From the cell containing the given text, extract its center point as (x, y) coordinate. 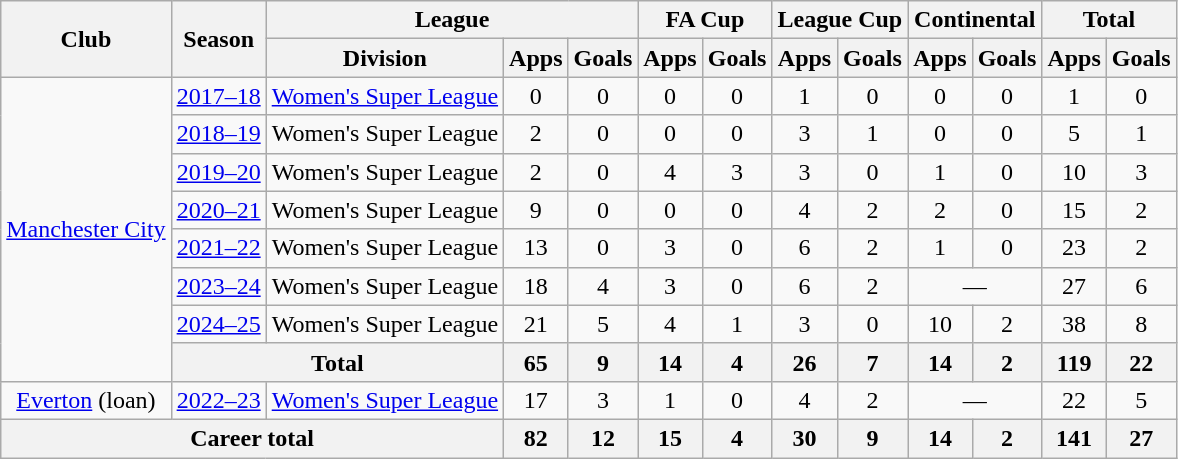
Division (384, 58)
Manchester City (86, 229)
2023–24 (218, 286)
League Cup (840, 20)
2017–18 (218, 96)
Club (86, 39)
18 (536, 286)
82 (536, 438)
Continental (975, 20)
30 (804, 438)
2020–21 (218, 210)
26 (804, 362)
17 (536, 400)
2022–23 (218, 400)
119 (1074, 362)
7 (872, 362)
12 (603, 438)
Season (218, 39)
Everton (loan) (86, 400)
2024–25 (218, 324)
13 (536, 248)
League (452, 20)
141 (1074, 438)
21 (536, 324)
38 (1074, 324)
Career total (252, 438)
FA Cup (705, 20)
23 (1074, 248)
2019–20 (218, 172)
65 (536, 362)
2021–22 (218, 248)
8 (1141, 324)
2018–19 (218, 134)
